Capture the cell that displays the provided text and extract its [x, y] central coordinate. 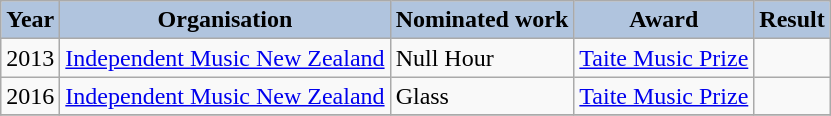
Organisation [225, 20]
Null Hour [482, 58]
2016 [30, 96]
Result [792, 20]
2013 [30, 58]
Award [664, 20]
Nominated work [482, 20]
Glass [482, 96]
Year [30, 20]
